Scan for the cell matching the given text and deliver its [x, y] coordinate at center. 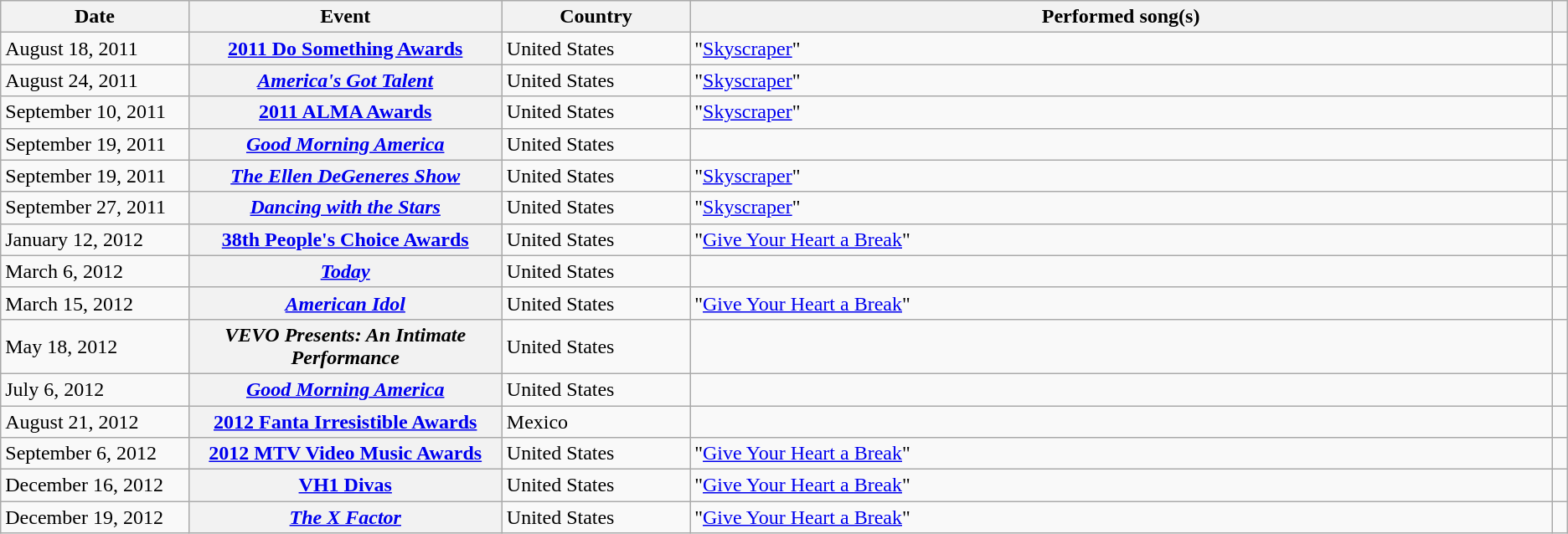
December 19, 2012 [95, 517]
March 15, 2012 [95, 303]
May 18, 2012 [95, 347]
August 24, 2011 [95, 80]
Dancing with the Stars [345, 208]
2012 MTV Video Music Awards [345, 454]
Date [95, 17]
September 27, 2011 [95, 208]
August 18, 2011 [95, 49]
Today [345, 271]
Mexico [596, 421]
2011 Do Something Awards [345, 49]
2012 Fanta Irresistible Awards [345, 421]
The X Factor [345, 517]
The Ellen DeGeneres Show [345, 176]
38th People's Choice Awards [345, 239]
March 6, 2012 [95, 271]
VH1 Divas [345, 485]
December 16, 2012 [95, 485]
2011 ALMA Awards [345, 112]
September 10, 2011 [95, 112]
July 6, 2012 [95, 389]
Country [596, 17]
American Idol [345, 303]
September 6, 2012 [95, 454]
Performed song(s) [1121, 17]
VEVO Presents: An Intimate Performance [345, 347]
America's Got Talent [345, 80]
August 21, 2012 [95, 421]
Event [345, 17]
January 12, 2012 [95, 239]
